Extract the (X, Y) coordinate from the center of the cell holding the provided text.  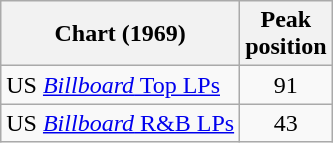
43 (286, 123)
US Billboard Top LPs (120, 85)
Peakposition (286, 34)
91 (286, 85)
US Billboard R&B LPs (120, 123)
Chart (1969) (120, 34)
